Provide the (X, Y) coordinate of the cell's center where the given text is located.  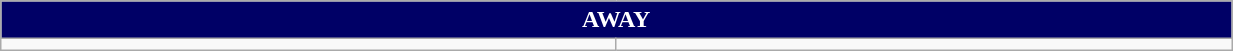
AWAY (616, 20)
